Search for the cell housing the specified text and yield its [x, y] center coordinate. 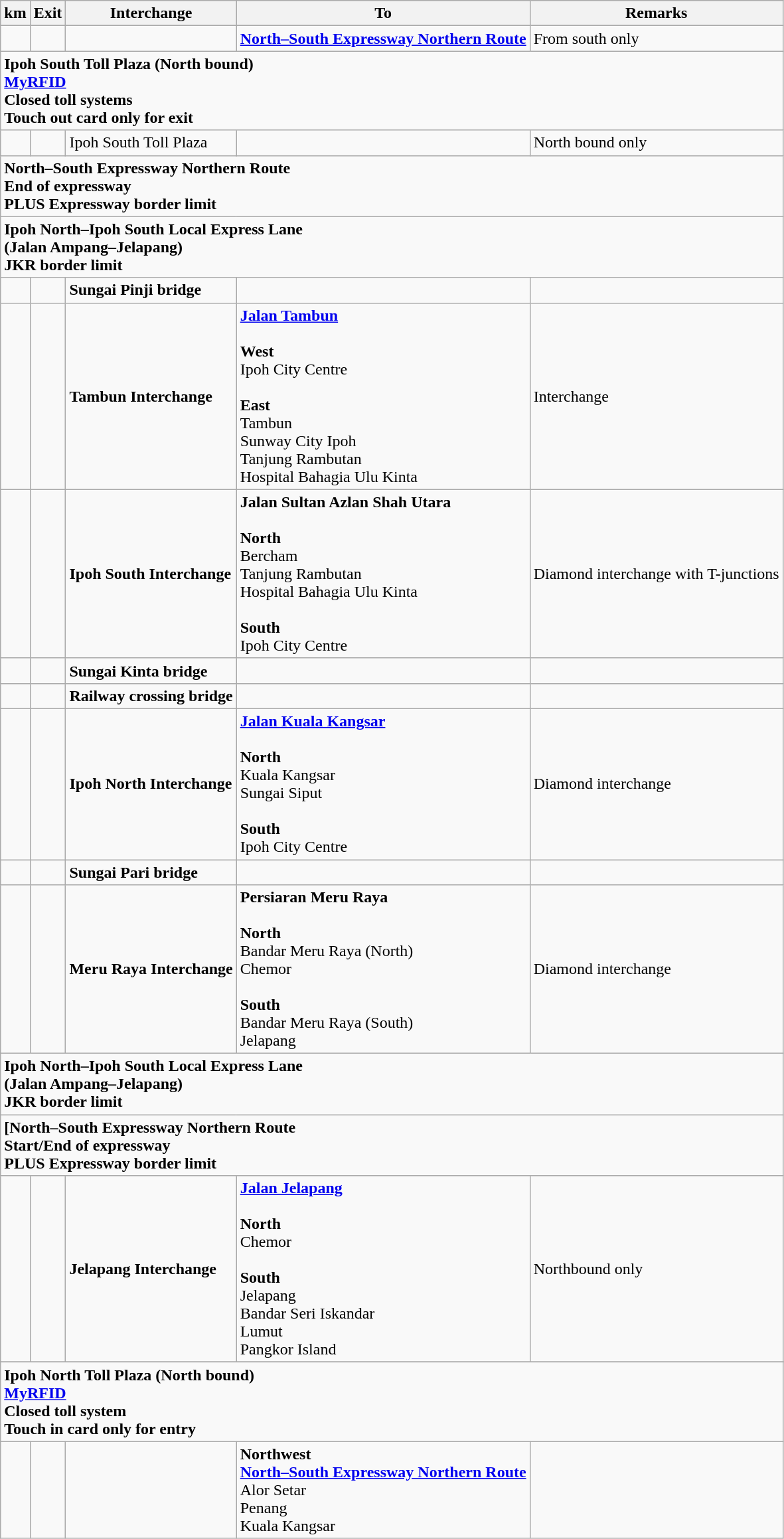
Tambun Interchange [151, 396]
Jelapang Interchange [151, 1269]
Jalan Kuala KangsarNorth Kuala Kangsar Sungai SiputSouth Ipoh City Centre [383, 783]
Jalan TambunWestIpoh City CentreEastTambunSunway City IpohTanjung RambutanHospital Bahagia Ulu Kinta [383, 396]
[North–South Expressway Northern RouteStart/End of expresswayPLUS Expressway border limit [392, 1145]
Ipoh South Interchange [151, 574]
Ipoh South Toll Plaza (North bound) MyRFID Closed toll systemsTouch out card only for exit [392, 90]
From south only [656, 39]
km [15, 13]
Persiaran Meru RayaNorthBandar Meru Raya (North)ChemorSouth Bandar Meru Raya (South)Jelapang [383, 969]
To [383, 13]
Remarks [656, 13]
Jalan Sultan Azlan Shah UtaraNorthBerchamTanjung RambutanHospital Bahagia Ulu Kinta South Ipoh City Centre [383, 574]
Sungai Kinta bridge [151, 671]
North–South Expressway Northern RouteEnd of expresswayPLUS Expressway border limit [392, 186]
Diamond interchange with T-junctions [656, 574]
Northbound only [656, 1269]
Ipoh North Toll Plaza (North bound) MyRFIDClosed toll systemTouch in card only for entry [392, 1402]
Northwest North–South Expressway Northern RouteAlor SetarPenangKuala Kangsar [383, 1490]
Exit [48, 13]
North bound only [656, 143]
Sungai Pari bridge [151, 872]
Railway crossing bridge [151, 696]
Sungai Pinji bridge [151, 290]
Meru Raya Interchange [151, 969]
North–South Expressway Northern Route [383, 39]
Ipoh North Interchange [151, 783]
Jalan JelapangNorthChemorSouth JelapangBandar Seri IskandarLumutPangkor Island [383, 1269]
Ipoh South Toll Plaza [151, 143]
